Scan for the cell matching the given text and deliver its [X, Y] coordinate at center. 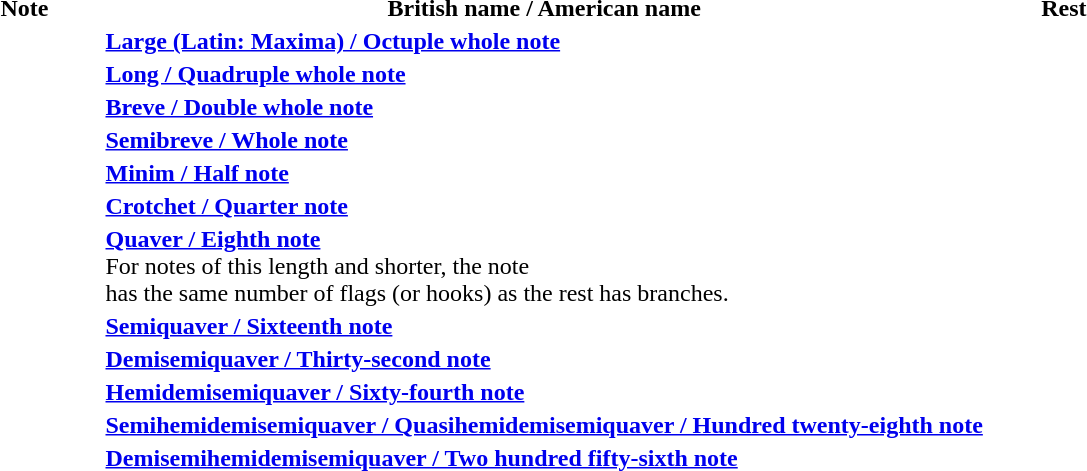
Minim / Half note [544, 173]
Long / Quadruple whole note [544, 74]
Semiquaver / Sixteenth note [544, 326]
Hemidemisemiquaver / Sixty-fourth note [544, 392]
Crotchet / Quarter note [544, 206]
Semihemidemisemiquaver / Quasihemidemisemiquaver / Hundred twenty-eighth note [544, 425]
Large (Latin: Maxima) / Octuple whole note [544, 41]
Quaver / Eighth noteFor notes of this length and shorter, the notehas the same number of flags (or hooks) as the rest has branches. [544, 266]
Semibreve / Whole note [544, 140]
Demisemiquaver / Thirty-second note [544, 359]
Breve / Double whole note [544, 107]
